Scan for the cell matching the given text and deliver its [x, y] coordinate at center. 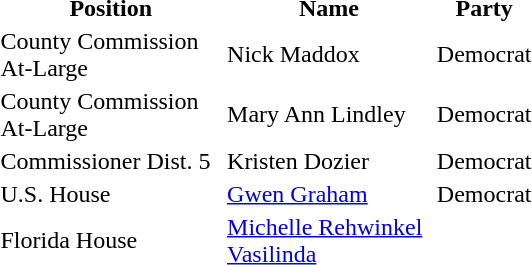
Mary Ann Lindley [330, 114]
Kristen Dozier [330, 161]
Nick Maddox [330, 54]
Gwen Graham [330, 194]
